Pinpoint the cell where the given text exists, returning its [x, y] midpoint coordinate. 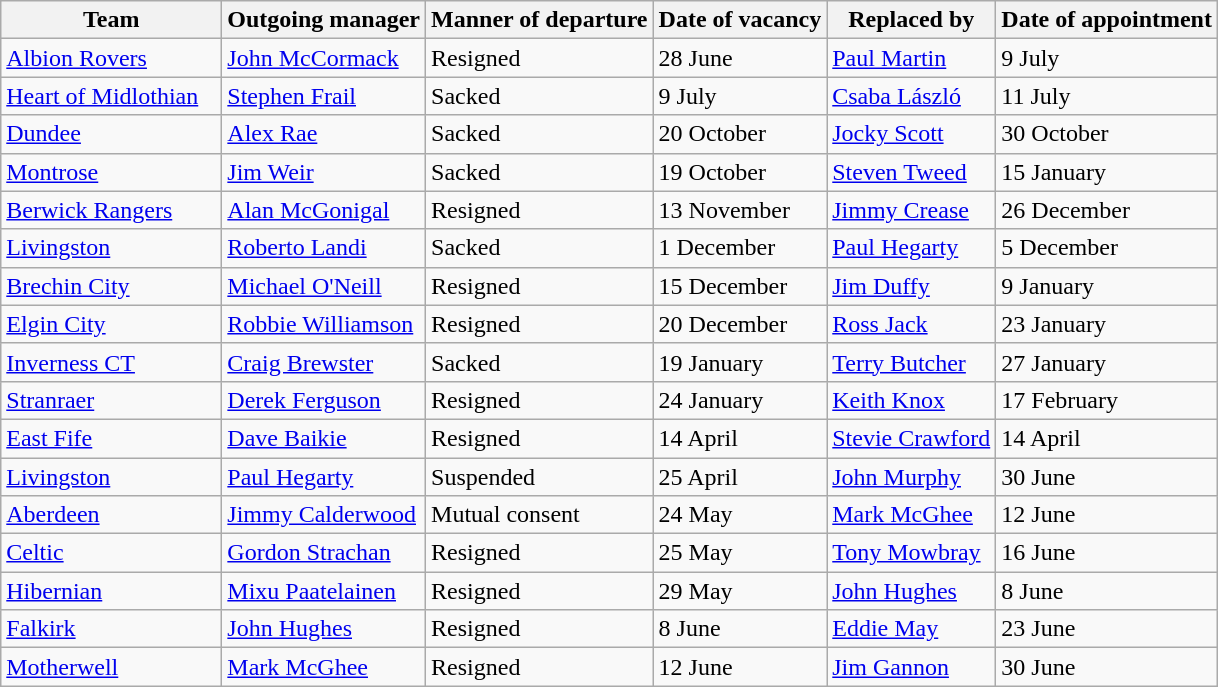
Outgoing manager [324, 20]
Robbie Williamson [324, 324]
27 January [1107, 362]
20 December [740, 324]
25 May [740, 553]
Replaced by [912, 20]
20 October [740, 134]
Jim Duffy [912, 286]
John Murphy [912, 477]
24 January [740, 400]
Jimmy Calderwood [324, 515]
29 May [740, 591]
17 February [1107, 400]
Manner of departure [540, 20]
23 June [1107, 629]
15 January [1107, 172]
Inverness CT [112, 362]
Paul Martin [912, 58]
5 December [1107, 248]
19 January [740, 362]
Jocky Scott [912, 134]
9 January [1107, 286]
Tony Mowbray [912, 553]
Alex Rae [324, 134]
16 June [1107, 553]
28 June [740, 58]
Falkirk [112, 629]
13 November [740, 210]
Team [112, 20]
Terry Butcher [912, 362]
Keith Knox [912, 400]
Craig Brewster [324, 362]
Jimmy Crease [912, 210]
Alan McGonigal [324, 210]
Derek Ferguson [324, 400]
Elgin City [112, 324]
Steven Tweed [912, 172]
Stephen Frail [324, 96]
11 July [1107, 96]
25 April [740, 477]
Montrose [112, 172]
26 December [1107, 210]
Stevie Crawford [912, 438]
Eddie May [912, 629]
Jim Weir [324, 172]
Brechin City [112, 286]
Csaba László [912, 96]
Gordon Strachan [324, 553]
Stranraer [112, 400]
Dundee [112, 134]
Berwick Rangers [112, 210]
Celtic [112, 553]
East Fife [112, 438]
Michael O'Neill [324, 286]
Aberdeen [112, 515]
Jim Gannon [912, 667]
15 December [740, 286]
Motherwell [112, 667]
Mutual consent [540, 515]
1 December [740, 248]
Hibernian [112, 591]
24 May [740, 515]
Albion Rovers [112, 58]
Heart of Midlothian [112, 96]
Date of appointment [1107, 20]
30 October [1107, 134]
Date of vacancy [740, 20]
Mixu Paatelainen [324, 591]
Dave Baikie [324, 438]
Suspended [540, 477]
John McCormack [324, 58]
Roberto Landi [324, 248]
Ross Jack [912, 324]
23 January [1107, 324]
19 October [740, 172]
